Find where the given text appears and provide that cell's center as (X, Y) coordinate. 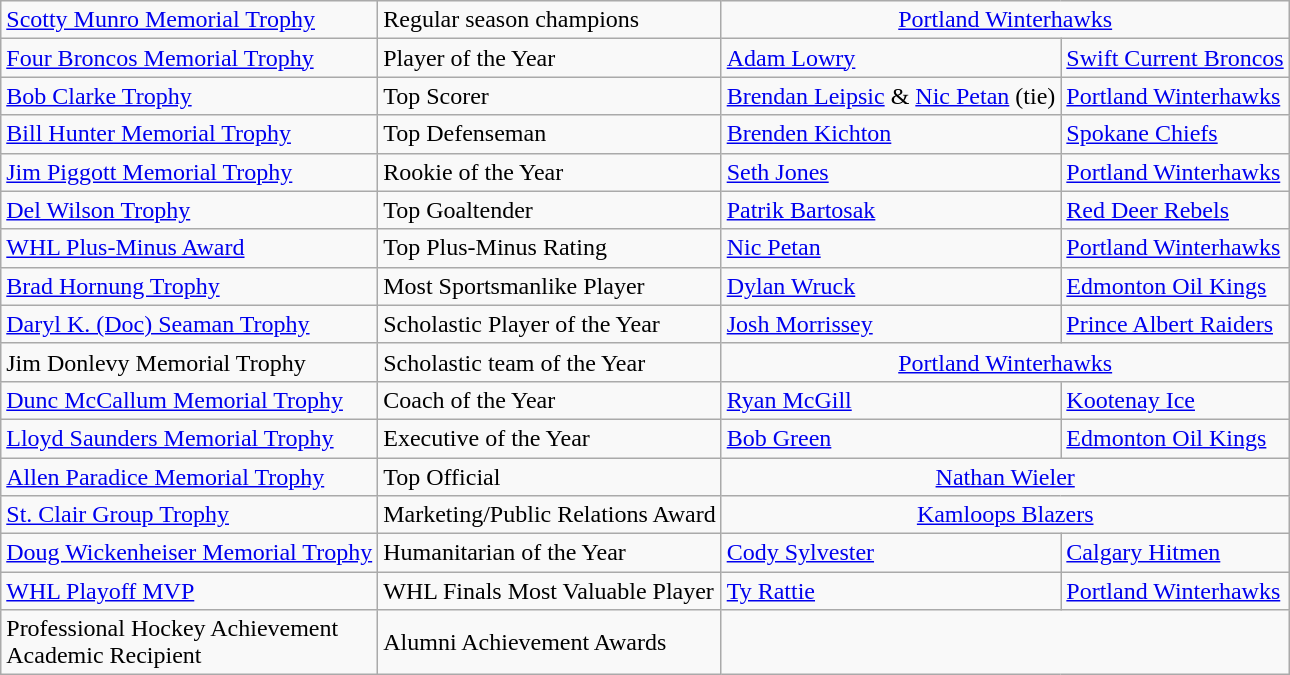
Red Deer Rebels (1175, 210)
Doug Wickenheiser Memorial Trophy (190, 553)
St. Clair Group Trophy (190, 515)
Top Plus-Minus Rating (550, 248)
Nic Petan (891, 248)
WHL Finals Most Valuable Player (550, 591)
Dylan Wruck (891, 286)
Most Sportsmanlike Player (550, 286)
Brenden Kichton (891, 134)
Nathan Wieler (1005, 477)
Brad Hornung Trophy (190, 286)
Spokane Chiefs (1175, 134)
Scholastic team of the Year (550, 362)
WHL Plus-Minus Award (190, 248)
Swift Current Broncos (1175, 58)
Professional Hockey AchievementAcademic Recipient (190, 642)
Ty Rattie (891, 591)
Ryan McGill (891, 400)
Player of the Year (550, 58)
Alumni Achievement Awards (550, 642)
Marketing/Public Relations Award (550, 515)
Jim Piggott Memorial Trophy (190, 172)
WHL Playoff MVP (190, 591)
Del Wilson Trophy (190, 210)
Calgary Hitmen (1175, 553)
Adam Lowry (891, 58)
Allen Paradice Memorial Trophy (190, 477)
Rookie of the Year (550, 172)
Kootenay Ice (1175, 400)
Bill Hunter Memorial Trophy (190, 134)
Scotty Munro Memorial Trophy (190, 20)
Prince Albert Raiders (1175, 324)
Cody Sylvester (891, 553)
Top Goaltender (550, 210)
Executive of the Year (550, 438)
Seth Jones (891, 172)
Scholastic Player of the Year (550, 324)
Top Official (550, 477)
Top Defenseman (550, 134)
Regular season champions (550, 20)
Humanitarian of the Year (550, 553)
Bob Green (891, 438)
Coach of the Year (550, 400)
Top Scorer (550, 96)
Bob Clarke Trophy (190, 96)
Patrik Bartosak (891, 210)
Lloyd Saunders Memorial Trophy (190, 438)
Brendan Leipsic & Nic Petan (tie) (891, 96)
Jim Donlevy Memorial Trophy (190, 362)
Kamloops Blazers (1005, 515)
Dunc McCallum Memorial Trophy (190, 400)
Daryl K. (Doc) Seaman Trophy (190, 324)
Four Broncos Memorial Trophy (190, 58)
Josh Morrissey (891, 324)
